Return (x, y) of the center of cell containing provided text 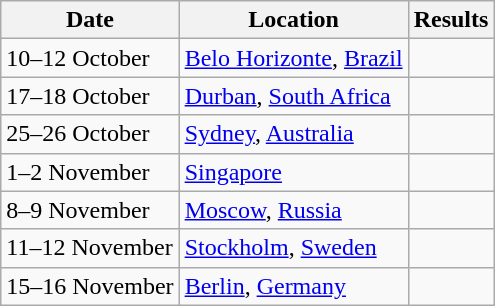
Singapore (294, 172)
1–2 November (90, 172)
Date (90, 20)
Results (451, 20)
Sydney, Australia (294, 134)
17–18 October (90, 96)
Durban, South Africa (294, 96)
Belo Horizonte, Brazil (294, 58)
Berlin, Germany (294, 286)
Location (294, 20)
10–12 October (90, 58)
Stockholm, Sweden (294, 248)
Moscow, Russia (294, 210)
8–9 November (90, 210)
25–26 October (90, 134)
11–12 November (90, 248)
15–16 November (90, 286)
